For the text-containing cell, return its midpoint in (X, Y) coordinate format. 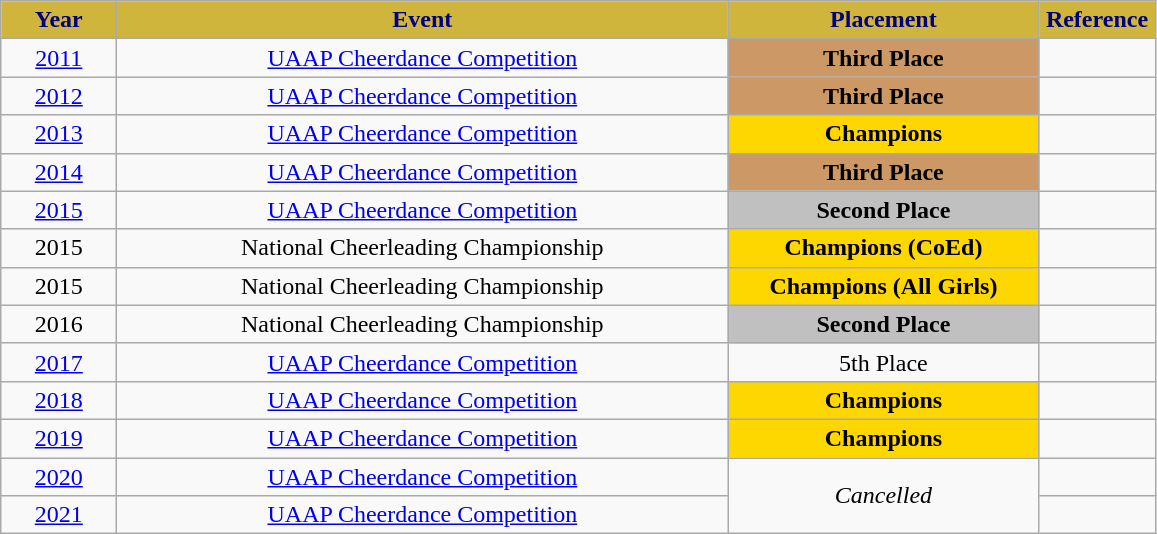
2011 (59, 58)
2016 (59, 324)
2017 (59, 362)
2019 (59, 438)
Event (422, 20)
Champions (All Girls) (884, 286)
2020 (59, 477)
Year (59, 20)
Cancelled (884, 496)
Reference (1097, 20)
Placement (884, 20)
2018 (59, 400)
2014 (59, 172)
2021 (59, 515)
2013 (59, 134)
5th Place (884, 362)
2012 (59, 96)
Champions (CoEd) (884, 248)
